Scan for the cell matching the given text and deliver its (X, Y) coordinate at center. 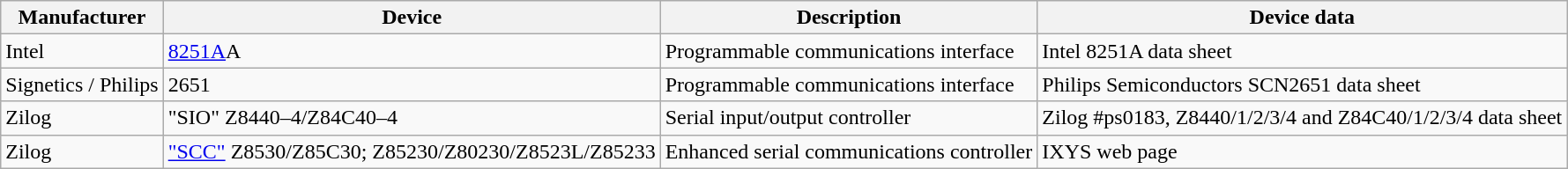
Zilog #ps0183, Z8440/1/2/3/4 and Z84C40/1/2/3/4 data sheet (1303, 118)
Device data (1303, 18)
Philips Semiconductors SCN2651 data sheet (1303, 84)
Enhanced serial communications controller (849, 151)
Device (412, 18)
Intel (82, 51)
"SCC" Z8530/Z85C30; Z85230/Z80230/Z8523L/Z85233 (412, 151)
8251AA (412, 51)
Description (849, 18)
Manufacturer (82, 18)
Signetics / Philips (82, 84)
Serial input/output controller (849, 118)
2651 (412, 84)
"SIO" Z8440–4/Z84C40–4 (412, 118)
IXYS web page (1303, 151)
Intel 8251A data sheet (1303, 51)
